For the text-containing cell, return its midpoint in [x, y] coordinate format. 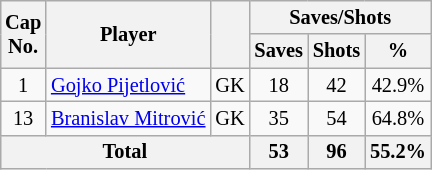
42 [336, 85]
% [398, 51]
Total [124, 152]
Gojko Pijetlović [128, 85]
96 [336, 152]
18 [278, 85]
54 [336, 118]
CapNo. [23, 34]
42.9% [398, 85]
Saves [278, 51]
Saves/Shots [340, 17]
Branislav Mitrović [128, 118]
13 [23, 118]
53 [278, 152]
64.8% [398, 118]
55.2% [398, 152]
Shots [336, 51]
Player [128, 34]
1 [23, 85]
35 [278, 118]
